Locate the cell with the specified text and output its (x, y) center coordinate. 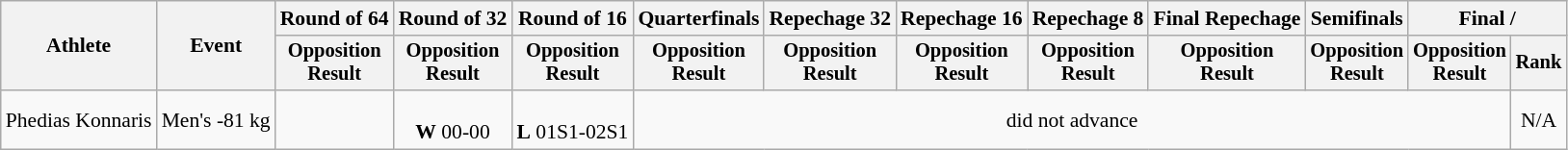
did not advance (1071, 119)
N/A (1539, 119)
Rank (1539, 63)
Athlete (79, 46)
Phedias Konnaris (79, 119)
Repechage 16 (961, 18)
L 01S1-02S1 (572, 119)
Repechage 32 (830, 18)
Final Repechage (1227, 18)
Event (216, 46)
Repechage 8 (1088, 18)
Round of 64 (335, 18)
Round of 16 (572, 18)
Semifinals (1358, 18)
W 00-00 (453, 119)
Men's -81 kg (216, 119)
Quarterfinals (698, 18)
Final / (1487, 18)
Round of 32 (453, 18)
